Find where the given text appears and provide that cell's center as (X, Y) coordinate. 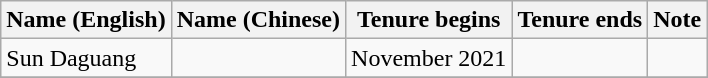
Name (Chinese) (258, 20)
November 2021 (429, 58)
Tenure ends (580, 20)
Sun Daguang (86, 58)
Tenure begins (429, 20)
Name (English) (86, 20)
Note (678, 20)
